Provide the [X, Y] coordinate of the cell's center where the given text is located.  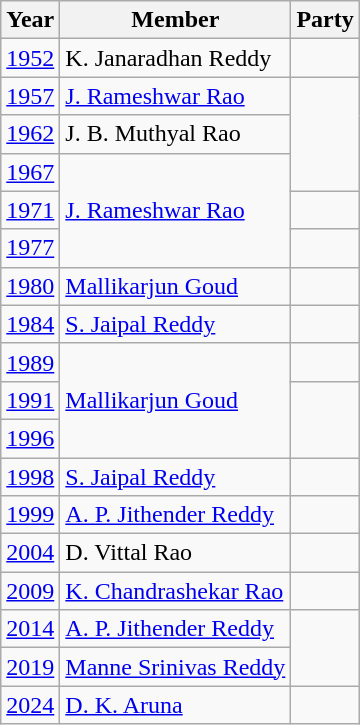
1957 [30, 96]
Party [325, 20]
1962 [30, 134]
1996 [30, 438]
Member [176, 20]
1977 [30, 248]
K. Janaradhan Reddy [176, 58]
D. Vittal Rao [176, 553]
2009 [30, 591]
1991 [30, 400]
K. Chandrashekar Rao [176, 591]
Manne Srinivas Reddy [176, 667]
D. K. Aruna [176, 705]
1998 [30, 477]
2014 [30, 629]
1989 [30, 362]
2019 [30, 667]
1971 [30, 210]
J. B. Muthyal Rao [176, 134]
1980 [30, 286]
1967 [30, 172]
Year [30, 20]
2004 [30, 553]
1952 [30, 58]
1984 [30, 324]
2024 [30, 705]
1999 [30, 515]
